Search for the cell housing the specified text and yield its (X, Y) center coordinate. 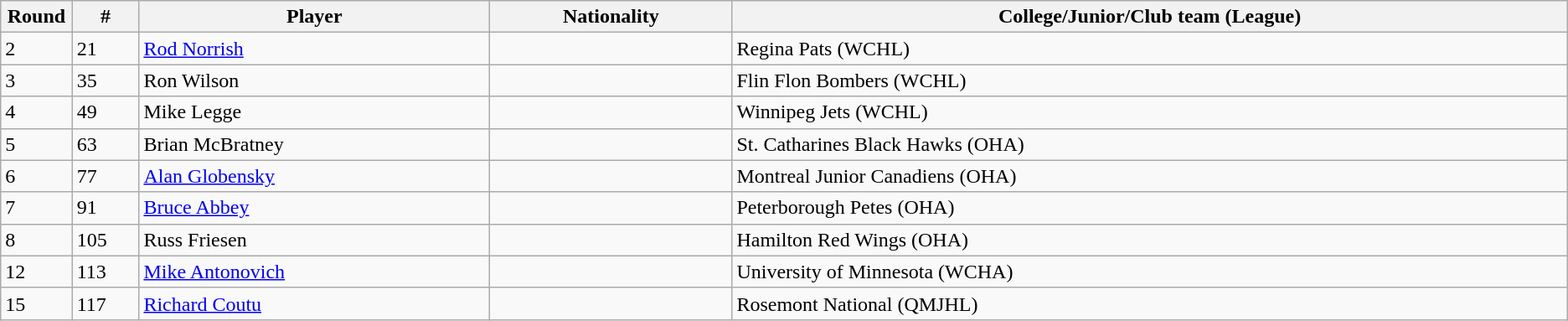
Winnipeg Jets (WCHL) (1149, 112)
7 (37, 208)
12 (37, 272)
Round (37, 17)
Montreal Junior Canadiens (OHA) (1149, 176)
91 (106, 208)
Regina Pats (WCHL) (1149, 49)
Hamilton Red Wings (OHA) (1149, 240)
Mike Antonovich (315, 272)
Player (315, 17)
Alan Globensky (315, 176)
77 (106, 176)
Rosemont National (QMJHL) (1149, 303)
Peterborough Petes (OHA) (1149, 208)
Russ Friesen (315, 240)
6 (37, 176)
Richard Coutu (315, 303)
Nationality (611, 17)
Mike Legge (315, 112)
St. Catharines Black Hawks (OHA) (1149, 144)
49 (106, 112)
College/Junior/Club team (League) (1149, 17)
2 (37, 49)
# (106, 17)
5 (37, 144)
Flin Flon Bombers (WCHL) (1149, 80)
63 (106, 144)
8 (37, 240)
35 (106, 80)
15 (37, 303)
113 (106, 272)
117 (106, 303)
3 (37, 80)
Ron Wilson (315, 80)
Brian McBratney (315, 144)
Bruce Abbey (315, 208)
4 (37, 112)
21 (106, 49)
105 (106, 240)
University of Minnesota (WCHA) (1149, 272)
Rod Norrish (315, 49)
